From the cell containing the given text, extract its center point as (x, y) coordinate. 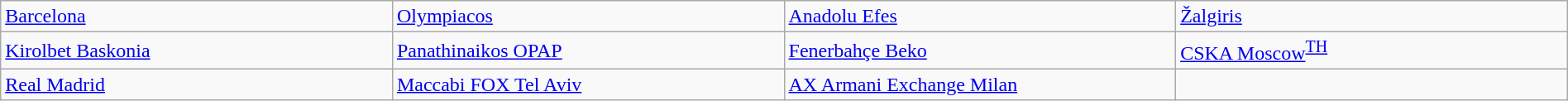
Anadolu Efes (980, 17)
AX Armani Exchange Milan (980, 84)
Real Madrid (197, 84)
Kirolbet Baskonia (197, 51)
Olympiacos (588, 17)
Maccabi FOX Tel Aviv (588, 84)
Žalgiris (1372, 17)
Barcelona (197, 17)
Fenerbahçe Beko (980, 51)
CSKA MoscowTH (1372, 51)
Panathinaikos OPAP (588, 51)
